Identify which cell holds the provided text, then report its [X, Y] central coordinate. 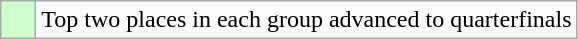
Top two places in each group advanced to quarterfinals [306, 20]
